For the text-containing cell, return its midpoint in [x, y] coordinate format. 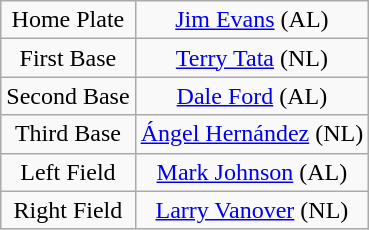
Home Plate [68, 20]
First Base [68, 58]
Jim Evans (AL) [252, 20]
Third Base [68, 134]
Larry Vanover (NL) [252, 210]
Left Field [68, 172]
Dale Ford (AL) [252, 96]
Mark Johnson (AL) [252, 172]
Ángel Hernández (NL) [252, 134]
Right Field [68, 210]
Terry Tata (NL) [252, 58]
Second Base [68, 96]
